Return the (X, Y) coordinate for the center point of the cell that contains the specified text.  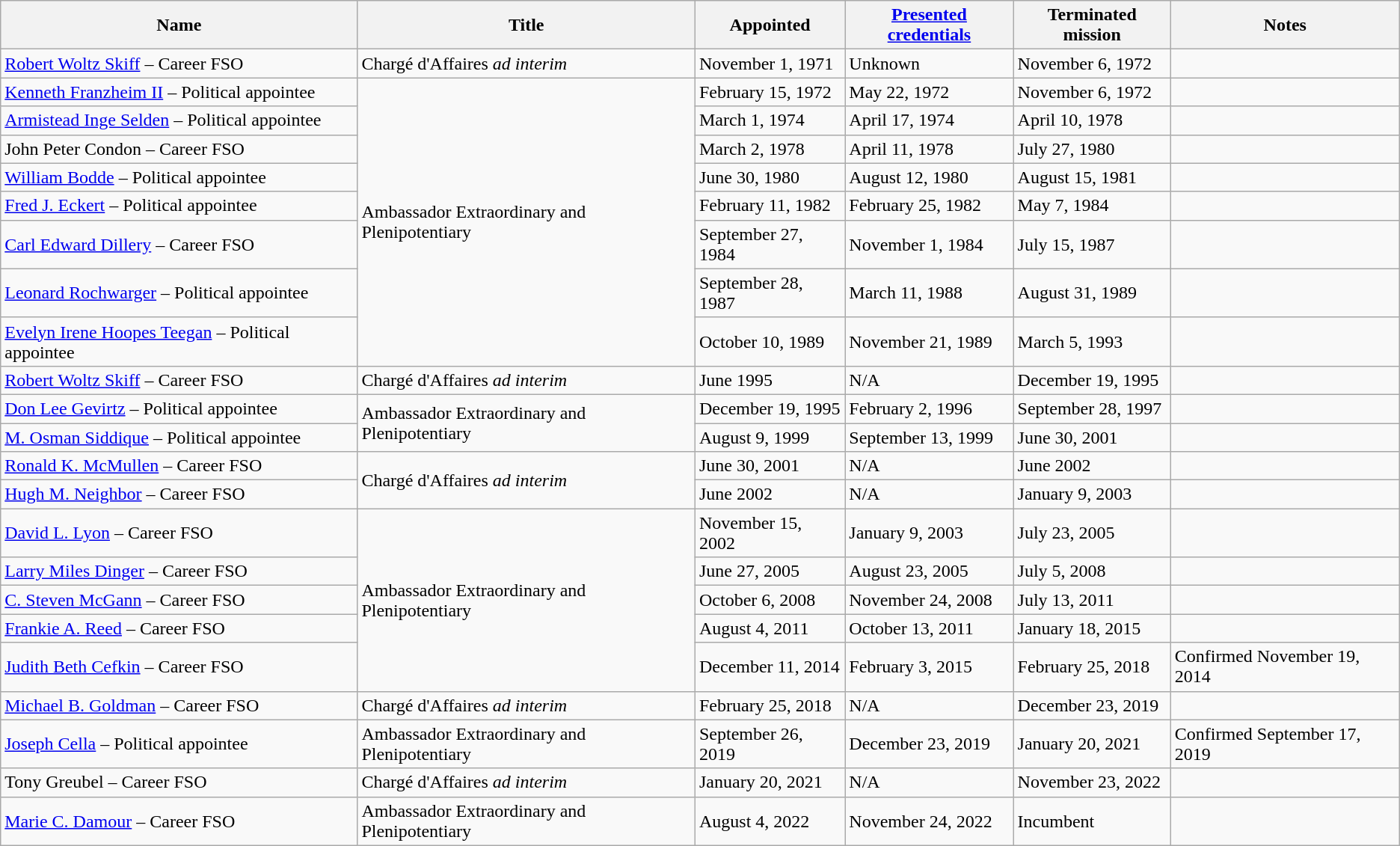
August 23, 2005 (929, 571)
March 11, 1988 (929, 293)
David L. Lyon – Career FSO (179, 533)
Larry Miles Dinger – Career FSO (179, 571)
August 15, 1981 (1092, 177)
Armistead Inge Selden – Political appointee (179, 120)
September 13, 1999 (929, 438)
Evelyn Irene Hoopes Teegan – Political appointee (179, 341)
May 22, 1972 (929, 92)
July 15, 1987 (1092, 244)
July 5, 2008 (1092, 571)
October 6, 2008 (770, 600)
December 11, 2014 (770, 667)
William Bodde – Political appointee (179, 177)
February 11, 1982 (770, 206)
November 24, 2008 (929, 600)
Presented credentials (929, 25)
August 9, 1999 (770, 438)
Name (179, 25)
November 21, 1989 (929, 341)
Tony Greubel – Career FSO (179, 782)
November 1, 1984 (929, 244)
John Peter Condon – Career FSO (179, 149)
Don Lee Gevirtz – Political appointee (179, 408)
July 23, 2005 (1092, 533)
March 2, 1978 (770, 149)
November 1, 1971 (770, 64)
Fred J. Eckert – Political appointee (179, 206)
Incumbent (1092, 821)
Title (526, 25)
Kenneth Franzheim II – Political appointee (179, 92)
October 13, 2011 (929, 628)
May 7, 1984 (1092, 206)
Confirmed November 19, 2014 (1285, 667)
Ronald K. McMullen – Career FSO (179, 466)
June 27, 2005 (770, 571)
August 4, 2011 (770, 628)
October 10, 1989 (770, 341)
Joseph Cella – Political appointee (179, 744)
Leonard Rochwarger – Political appointee (179, 293)
August 31, 1989 (1092, 293)
June 30, 1980 (770, 177)
Frankie A. Reed – Career FSO (179, 628)
C. Steven McGann – Career FSO (179, 600)
Appointed (770, 25)
November 15, 2002 (770, 533)
Michael B. Goldman – Career FSO (179, 705)
February 2, 1996 (929, 408)
January 18, 2015 (1092, 628)
February 3, 2015 (929, 667)
July 27, 1980 (1092, 149)
September 28, 1997 (1092, 408)
Unknown (929, 64)
Marie C. Damour – Career FSO (179, 821)
Judith Beth Cefkin – Career FSO (179, 667)
March 5, 1993 (1092, 341)
Notes (1285, 25)
November 23, 2022 (1092, 782)
November 24, 2022 (929, 821)
August 4, 2022 (770, 821)
July 13, 2011 (1092, 600)
Carl Edward Dillery – Career FSO (179, 244)
February 25, 1982 (929, 206)
February 15, 1972 (770, 92)
August 12, 1980 (929, 177)
Confirmed September 17, 2019 (1285, 744)
September 26, 2019 (770, 744)
M. Osman Siddique – Political appointee (179, 438)
April 10, 1978 (1092, 120)
April 17, 1974 (929, 120)
September 27, 1984 (770, 244)
Hugh M. Neighbor – Career FSO (179, 494)
June 1995 (770, 380)
September 28, 1987 (770, 293)
April 11, 1978 (929, 149)
March 1, 1974 (770, 120)
Terminated mission (1092, 25)
